Return (X, Y) of the center of cell containing provided text 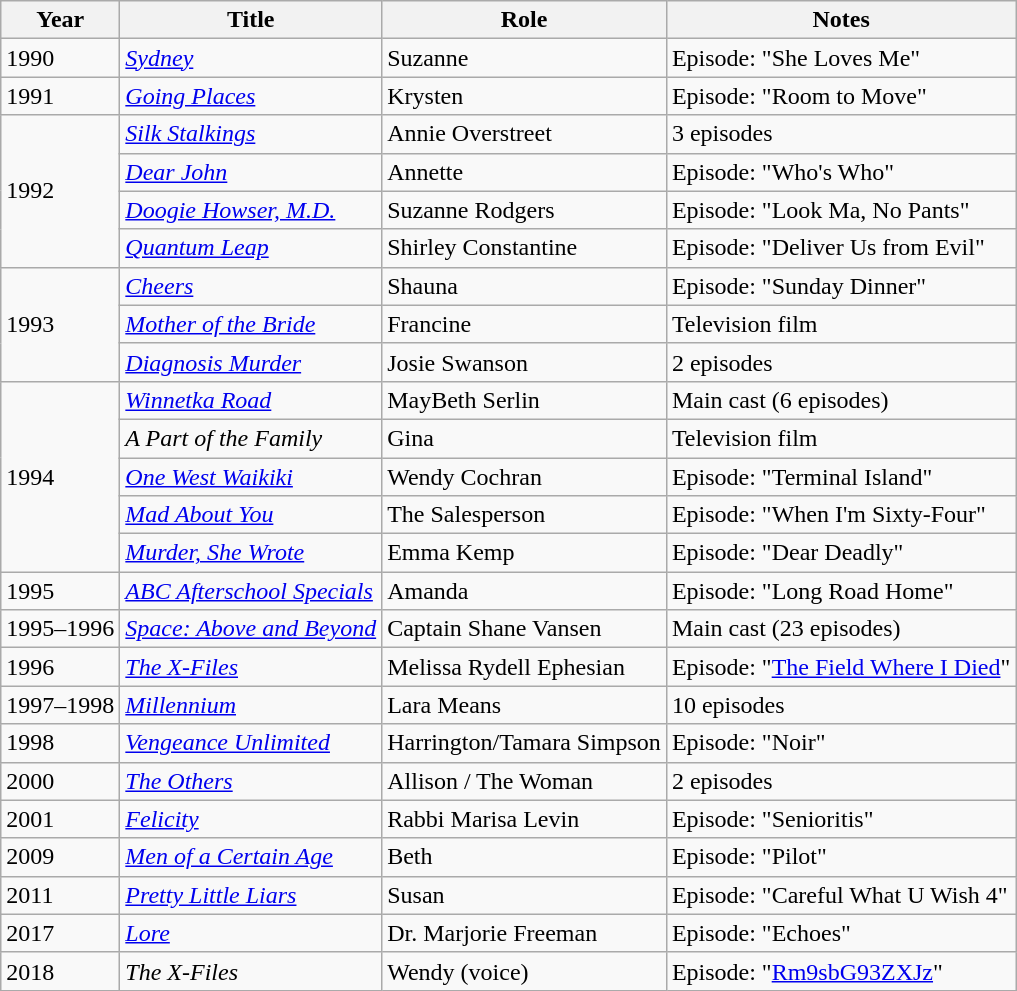
Sydney (251, 58)
2017 (60, 933)
Beth (524, 857)
Millennium (251, 705)
Suzanne Rodgers (524, 210)
A Part of the Family (251, 438)
Main cast (6 episodes) (840, 400)
Suzanne (524, 58)
Shauna (524, 286)
One West Waikiki (251, 477)
Mother of the Bride (251, 324)
Quantum Leap (251, 248)
3 episodes (840, 134)
Annie Overstreet (524, 134)
Episode: "Deliver Us from Evil" (840, 248)
1994 (60, 476)
Susan (524, 895)
Murder, She Wrote (251, 553)
Episode: "Look Ma, No Pants" (840, 210)
Emma Kemp (524, 553)
Episode: "The Field Where I Died" (840, 667)
Episode: "Senioritis" (840, 819)
Winnetka Road (251, 400)
Going Places (251, 96)
The Others (251, 781)
Francine (524, 324)
Gina (524, 438)
Josie Swanson (524, 362)
Episode: "She Loves Me" (840, 58)
Men of a Certain Age (251, 857)
1990 (60, 58)
Captain Shane Vansen (524, 629)
Episode: "Sunday Dinner" (840, 286)
Role (524, 20)
Episode: "Room to Move" (840, 96)
Silk Stalkings (251, 134)
2018 (60, 971)
Harrington/Tamara Simpson (524, 743)
1995 (60, 591)
Episode: "Who's Who" (840, 172)
Title (251, 20)
2011 (60, 895)
Episode: "Rm9sbG93ZXJz" (840, 971)
Mad About You (251, 515)
Year (60, 20)
Episode: "Terminal Island" (840, 477)
Episode: "Careful What U Wish 4" (840, 895)
Annette (524, 172)
Allison / The Woman (524, 781)
Episode: "Long Road Home" (840, 591)
Pretty Little Liars (251, 895)
The Salesperson (524, 515)
Amanda (524, 591)
Melissa Rydell Ephesian (524, 667)
1996 (60, 667)
Lore (251, 933)
Episode: "Dear Deadly" (840, 553)
ABC Afterschool Specials (251, 591)
Main cast (23 episodes) (840, 629)
Cheers (251, 286)
10 episodes (840, 705)
2001 (60, 819)
Doogie Howser, M.D. (251, 210)
1995–1996 (60, 629)
MayBeth Serlin (524, 400)
Lara Means (524, 705)
1991 (60, 96)
Rabbi Marisa Levin (524, 819)
Shirley Constantine (524, 248)
Notes (840, 20)
Wendy Cochran (524, 477)
Vengeance Unlimited (251, 743)
1997–1998 (60, 705)
Episode: "When I'm Sixty-Four" (840, 515)
Krysten (524, 96)
Wendy (voice) (524, 971)
1993 (60, 324)
Episode: "Echoes" (840, 933)
Diagnosis Murder (251, 362)
1998 (60, 743)
Felicity (251, 819)
Dr. Marjorie Freeman (524, 933)
Space: Above and Beyond (251, 629)
Dear John (251, 172)
Episode: "Noir" (840, 743)
1992 (60, 191)
Episode: "Pilot" (840, 857)
2000 (60, 781)
2009 (60, 857)
